Pinpoint the cell where the given text exists, returning its [x, y] midpoint coordinate. 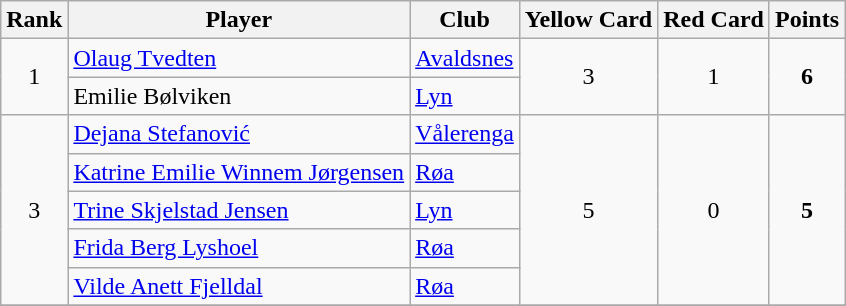
Red Card [714, 20]
Emilie Bølviken [239, 96]
Katrine Emilie Winnem Jørgensen [239, 172]
Rank [34, 20]
Trine Skjelstad Jensen [239, 210]
Avaldsnes [465, 58]
0 [714, 210]
Vilde Anett Fjelldal [239, 286]
Olaug Tvedten [239, 58]
6 [806, 77]
Dejana Stefanović [239, 134]
Yellow Card [588, 20]
Points [806, 20]
Frida Berg Lyshoel [239, 248]
Vålerenga [465, 134]
Player [239, 20]
Club [465, 20]
